Extract the (X, Y) coordinate from the center of the cell holding the provided text.  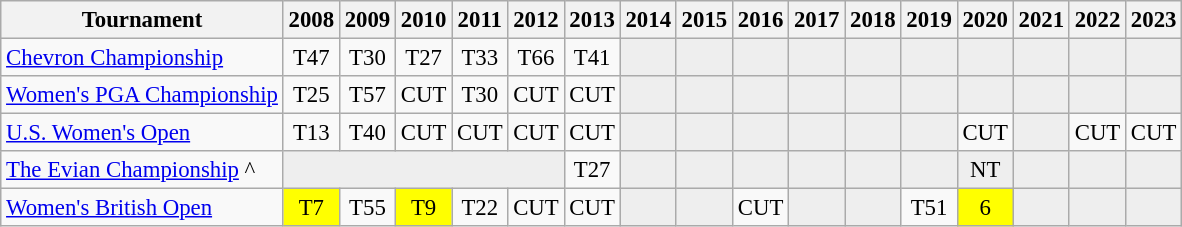
T22 (480, 208)
T9 (424, 208)
2021 (1041, 20)
6 (985, 208)
2011 (480, 20)
T66 (536, 58)
2015 (704, 20)
Women's British Open (142, 208)
Tournament (142, 20)
U.S. Women's Open (142, 133)
2014 (648, 20)
T51 (929, 208)
T57 (367, 95)
2020 (985, 20)
2012 (536, 20)
T33 (480, 58)
Women's PGA Championship (142, 95)
2022 (1097, 20)
T47 (311, 58)
T41 (592, 58)
2009 (367, 20)
T7 (311, 208)
T13 (311, 133)
2010 (424, 20)
2008 (311, 20)
The Evian Championship ^ (142, 170)
2017 (817, 20)
2018 (873, 20)
2023 (1154, 20)
Chevron Championship (142, 58)
2019 (929, 20)
2013 (592, 20)
T55 (367, 208)
NT (985, 170)
T25 (311, 95)
T40 (367, 133)
2016 (760, 20)
